Search for the cell housing the specified text and yield its (x, y) center coordinate. 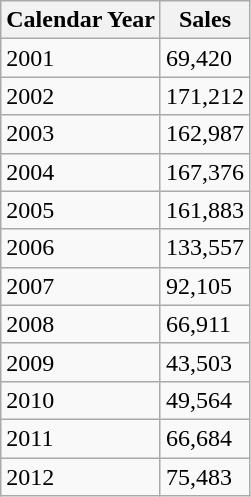
2010 (81, 400)
167,376 (204, 172)
49,564 (204, 400)
171,212 (204, 96)
2004 (81, 172)
43,503 (204, 362)
2006 (81, 248)
2011 (81, 438)
161,883 (204, 210)
2008 (81, 324)
69,420 (204, 58)
92,105 (204, 286)
75,483 (204, 477)
66,684 (204, 438)
2001 (81, 58)
2005 (81, 210)
162,987 (204, 134)
2002 (81, 96)
Calendar Year (81, 20)
2012 (81, 477)
2009 (81, 362)
133,557 (204, 248)
Sales (204, 20)
2007 (81, 286)
2003 (81, 134)
66,911 (204, 324)
